Pinpoint the cell where the given text exists, returning its [x, y] midpoint coordinate. 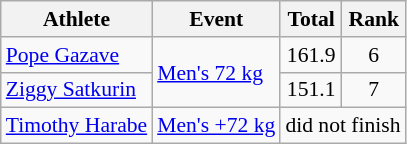
Pope Gazave [76, 55]
151.1 [311, 90]
did not finish [342, 126]
6 [374, 55]
Athlete [76, 19]
Event [216, 19]
Total [311, 19]
Rank [374, 19]
Ziggy Satkurin [76, 90]
161.9 [311, 55]
Timothy Harabe [76, 126]
7 [374, 90]
Men's 72 kg [216, 72]
Men's +72 kg [216, 126]
